Extract the [x, y] coordinate from the center of the cell holding the provided text.  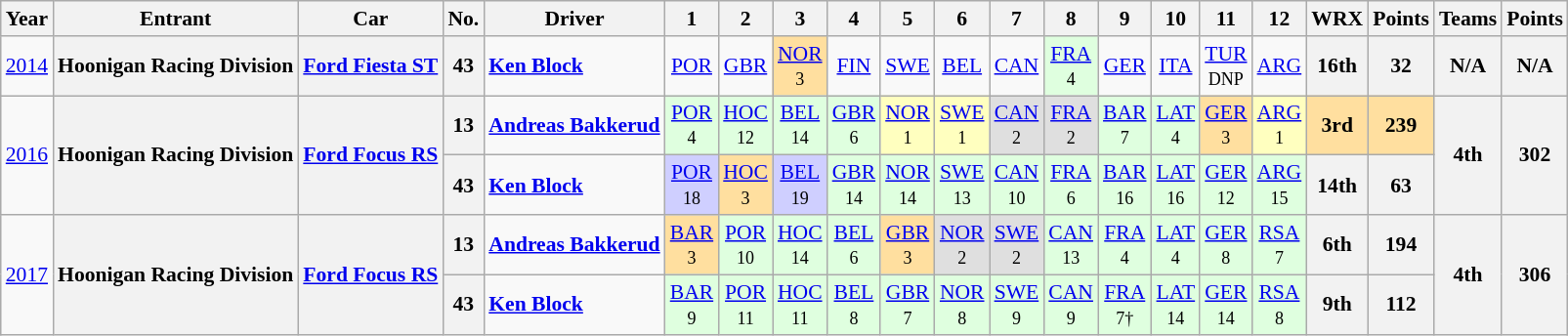
9 [1125, 19]
BEL6 [854, 244]
BAR3 [692, 244]
GER [1125, 66]
GBR7 [908, 305]
Driver [574, 19]
6 [962, 19]
302 [1535, 155]
ITA [1176, 66]
BEL8 [854, 305]
FRA6 [1071, 186]
NOR3 [800, 66]
SWE [908, 66]
NOR2 [962, 244]
10 [1176, 19]
32 [1401, 66]
3rd [1336, 125]
5 [908, 19]
7 [1017, 19]
16th [1336, 66]
RSA7 [1280, 244]
GBR6 [854, 125]
11 [1225, 19]
1 [692, 19]
Car [370, 19]
TURDNP [1225, 66]
NOR1 [908, 125]
306 [1535, 274]
LAT16 [1176, 186]
9th [1336, 305]
SWE2 [1017, 244]
2 [745, 19]
ARG [1280, 66]
HOC12 [745, 125]
SWE9 [1017, 305]
GER8 [1225, 244]
Year [27, 19]
POR11 [745, 305]
4 [854, 19]
POR [692, 66]
RSA8 [1280, 305]
FRA2 [1071, 125]
239 [1401, 125]
CAN10 [1017, 186]
BAR7 [1125, 125]
CAN13 [1071, 244]
HOC11 [800, 305]
GBR [745, 66]
SWE1 [962, 125]
Ford Fiesta ST [370, 66]
Teams [1467, 19]
BEL19 [800, 186]
GER12 [1225, 186]
2014 [27, 66]
6th [1336, 244]
CAN9 [1071, 305]
GER3 [1225, 125]
112 [1401, 305]
63 [1401, 186]
POR10 [745, 244]
CAN2 [1017, 125]
3 [800, 19]
ARG15 [1280, 186]
FRA7† [1125, 305]
CAN [1017, 66]
12 [1280, 19]
194 [1401, 244]
NOR14 [908, 186]
No. [463, 19]
GBR3 [908, 244]
2016 [27, 155]
HOC3 [745, 186]
LAT14 [1176, 305]
ARG1 [1280, 125]
Entrant [176, 19]
POR18 [692, 186]
14th [1336, 186]
GER14 [1225, 305]
BAR9 [692, 305]
GBR14 [854, 186]
POR4 [692, 125]
2017 [27, 274]
WRX [1336, 19]
BAR16 [1125, 186]
HOC14 [800, 244]
SWE13 [962, 186]
BEL [962, 66]
NOR8 [962, 305]
BEL14 [800, 125]
8 [1071, 19]
FIN [854, 66]
